Locate the cell with the specified text and output its [X, Y] center coordinate. 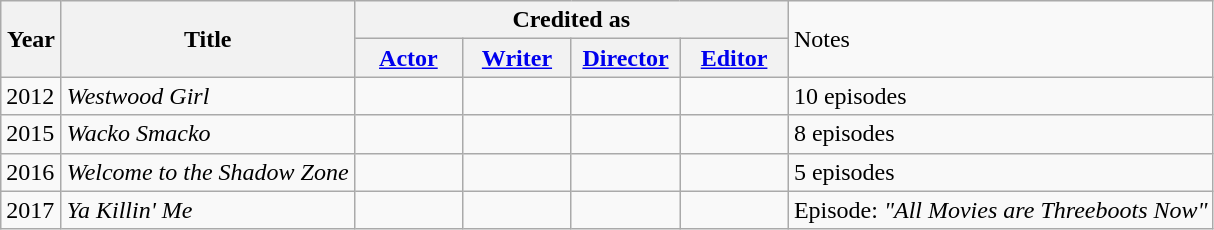
8 episodes [1000, 134]
2012 [32, 96]
5 episodes [1000, 172]
2016 [32, 172]
Episode: "All Movies are Threeboots Now" [1000, 210]
Credited as [571, 20]
Editor [734, 58]
Wacko Smacko [208, 134]
Title [208, 39]
Year [32, 39]
Westwood Girl [208, 96]
Director [626, 58]
10 episodes [1000, 96]
Actor [408, 58]
2015 [32, 134]
2017 [32, 210]
Welcome to the Shadow Zone [208, 172]
Notes [1000, 39]
Ya Killin' Me [208, 210]
Writer [518, 58]
